Return (x, y) of the center of cell containing provided text 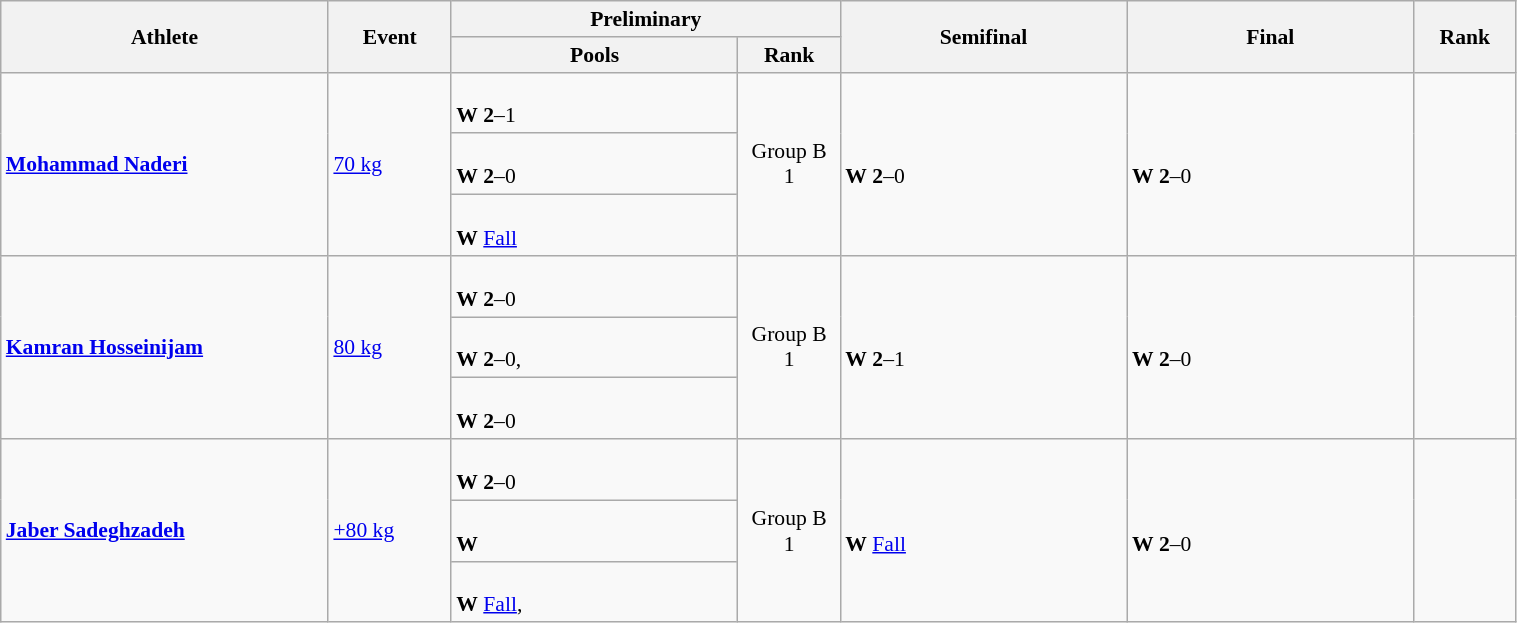
70 kg (390, 164)
Jaber Sadeghzadeh (165, 530)
Event (390, 36)
Final (1270, 36)
W (594, 530)
80 kg (390, 348)
Pools (594, 55)
Mohammad Naderi (165, 164)
Preliminary (646, 19)
Semifinal (984, 36)
W Fall, (594, 592)
Kamran Hosseinijam (165, 348)
W 2–0, (594, 348)
+80 kg (390, 530)
Athlete (165, 36)
